Scan for the cell matching the given text and deliver its [X, Y] coordinate at center. 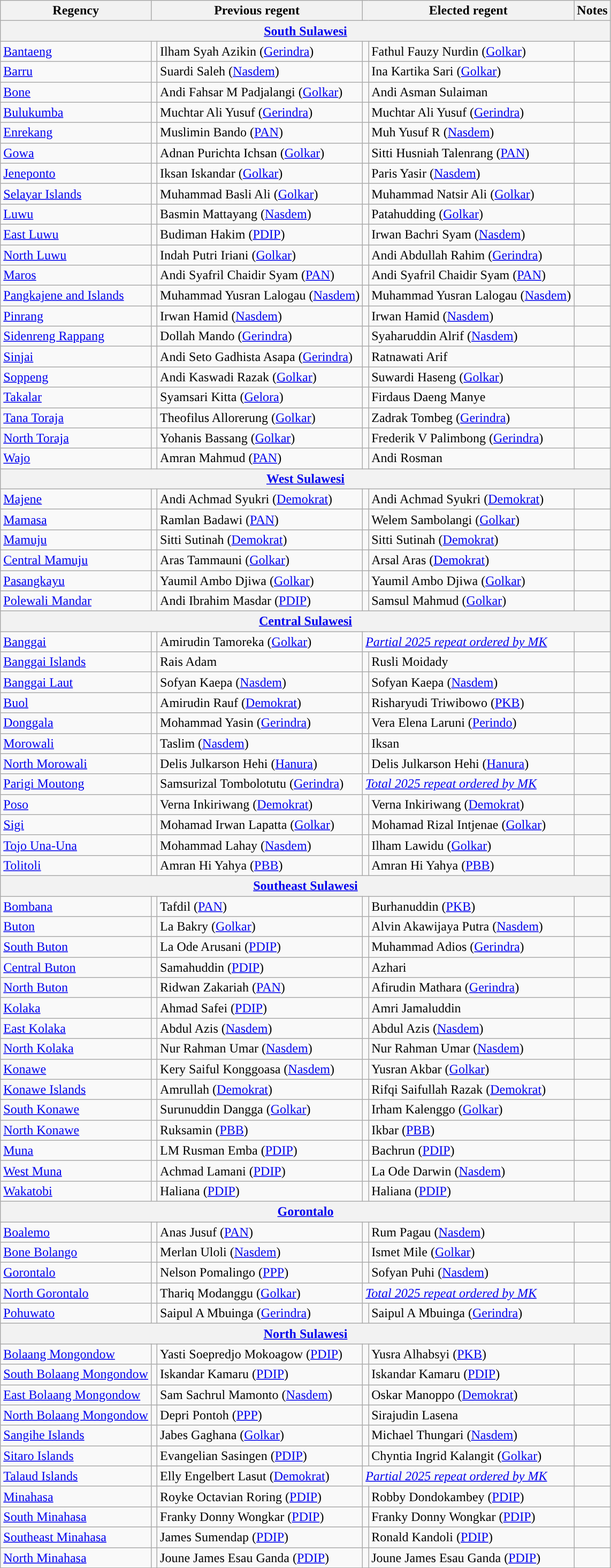
Royke Octavian Roring (PDIP) [260, 1496]
Tafdil (PAN) [260, 906]
Selayar Islands [76, 194]
Muna [76, 1150]
Merlan Uloli (Nasdem) [260, 1252]
Irham Kalenggo (Golkar) [471, 1110]
Luwu [76, 214]
Morowali [76, 743]
Banggai Laut [76, 682]
Pohuwato [76, 1313]
Rusli Moidady [471, 662]
North Luwu [76, 255]
Chyntia Ingrid Kalangit (Golkar) [471, 1456]
Wajo [76, 458]
Mohamad Irwan Lapatta (Golkar) [260, 825]
Central Buton [76, 967]
Risharyudi Triwibowo (PKB) [471, 703]
Poso [76, 804]
Rifqi Saifullah Razak (Demokrat) [471, 1089]
Maros [76, 275]
Sofyan Puhi (Nasdem) [471, 1273]
Sidenreng Rappang [76, 336]
Bone Bolango [76, 1252]
Iksan [471, 743]
Irwan Bachri Syam (Nasdem) [471, 234]
Talaud Islands [76, 1476]
Welem Sambolangi (Golkar) [471, 519]
Mamasa [76, 519]
Arsal Aras (Demokrat) [471, 560]
North Kolaka [76, 1049]
Suwardi Haseng (Golkar) [471, 377]
East Kolaka [76, 1028]
Parigi Moutong [76, 784]
Gowa [76, 153]
Andi Rosman [471, 458]
Jeneponto [76, 173]
Ikbar (PBB) [471, 1130]
Sangihe Islands [76, 1435]
Buton [76, 927]
Andi Kaswadi Razak (Golkar) [260, 377]
Basmin Mattayang (Nasdem) [260, 214]
Banggai Islands [76, 662]
North Toraja [76, 438]
Muslimin Bando (PAN) [260, 133]
Minahasa [76, 1496]
Samahuddin (PDIP) [260, 967]
Pasangkayu [76, 580]
South Bolaang Mongondow [76, 1374]
North Sulawesi [305, 1334]
Ronald Kandoli (PDIP) [471, 1537]
La Bakry (Golkar) [260, 927]
Bulukumba [76, 112]
La Ode Darwin (Nasdem) [471, 1171]
Ridwan Zakariah (PAN) [260, 988]
Zadrak Tombeg (Gerindra) [471, 418]
Mohammad Lahay (Nasdem) [260, 845]
Amirudin Tamoreka (Golkar) [260, 642]
Ahmad Safei (PDIP) [260, 1008]
Ruksamin (PBB) [260, 1130]
Burhanuddin (PKB) [471, 906]
Mohamad Rizal Intjenae (Golkar) [471, 825]
Tojo Una-Una [76, 845]
East Luwu [76, 234]
Surunuddin Dangga (Golkar) [260, 1110]
Takalar [76, 397]
South Sulawesi [305, 31]
Bachrun (PDIP) [471, 1150]
Samsurizal Tombolotutu (Gerindra) [260, 784]
Ilham Syah Azikin (Gerindra) [260, 51]
North Bolaang Mongondow [76, 1415]
South Buton [76, 947]
Central Sulawesi [305, 621]
Previous regent [257, 11]
Yusran Akbar (Golkar) [471, 1069]
Pinrang [76, 316]
Muhammad Adios (Gerindra) [471, 947]
Suardi Saleh (Nasdem) [260, 72]
Patahudding (Golkar) [471, 214]
Budiman Hakim (PDIP) [260, 234]
Bantaeng [76, 51]
Sinjai [76, 357]
Muh Yusuf R (Nasdem) [471, 133]
LM Rusman Emba (PDIP) [260, 1150]
Sitti Husniah Talenrang (PAN) [471, 153]
Mohammad Yasin (Gerindra) [260, 723]
Andi Asman Sulaiman [471, 92]
Depri Pontoh (PPP) [260, 1415]
Robby Dondokambey (PDIP) [471, 1496]
West Muna [76, 1171]
South Minahasa [76, 1517]
Buol [76, 703]
Adnan Purichta Ichsan (Golkar) [260, 153]
Ilham Lawidu (Golkar) [471, 845]
Soppeng [76, 377]
Enrekang [76, 133]
Konawe [76, 1069]
North Konawe [76, 1130]
Tolitoli [76, 865]
La Ode Arusani (PDIP) [260, 947]
Donggala [76, 723]
Boalemo [76, 1232]
Thariq Modanggu (Golkar) [260, 1293]
Konawe Islands [76, 1089]
Central Mamuju [76, 560]
Oskar Manoppo (Demokrat) [471, 1395]
Firdaus Daeng Manye [471, 397]
Achmad Lamani (PDIP) [260, 1171]
Southeast Sulawesi [305, 886]
Indah Putri Iriani (Golkar) [260, 255]
Regency [76, 11]
East Bolaang Mongondow [76, 1395]
South Konawe [76, 1110]
Andi Seto Gadhista Asapa (Gerindra) [260, 357]
Muhammad Basli Ali (Golkar) [260, 194]
Andi Abdullah Rahim (Gerindra) [471, 255]
Anas Jusuf (PAN) [260, 1232]
Frederik V Palimbong (Gerindra) [471, 438]
Sitaro Islands [76, 1456]
Rais Adam [260, 662]
Ratnawati Arif [471, 357]
Elly Engelbert Lasut (Demokrat) [260, 1476]
Tana Toraja [76, 418]
Sirajudin Lasena [471, 1415]
Polewali Mandar [76, 601]
Syamsari Kitta (Gelora) [260, 397]
Southeast Minahasa [76, 1537]
Ramlan Badawi (PAN) [260, 519]
Banggai [76, 642]
Andi Fahsar M Padjalangi (Golkar) [260, 92]
Ina Kartika Sari (Golkar) [471, 72]
Barru [76, 72]
Alvin Akawijaya Putra (Nasdem) [471, 927]
Amrullah (Demokrat) [260, 1089]
Kolaka [76, 1008]
Amran Mahmud (PAN) [260, 458]
Aras Tammauni (Golkar) [260, 560]
Ismet Mile (Golkar) [471, 1252]
Yusra Alhabsyi (PKB) [471, 1354]
Bolaang Mongondow [76, 1354]
Sam Sachrul Mamonto (Nasdem) [260, 1395]
Vera Elena Laruni (Perindo) [471, 723]
Rum Pagau (Nasdem) [471, 1232]
North Minahasa [76, 1558]
Evangelian Sasingen (PDIP) [260, 1456]
Fathul Fauzy Nurdin (Golkar) [471, 51]
Wakatobi [76, 1191]
Paris Yasir (Nasdem) [471, 173]
Theofilus Allorerung (Golkar) [260, 418]
Iksan Iskandar (Golkar) [260, 173]
Michael Thungari (Nasdem) [471, 1435]
North Buton [76, 988]
Samsul Mahmud (Golkar) [471, 601]
Bone [76, 92]
Mamuju [76, 540]
James Sumendap (PDIP) [260, 1537]
Azhari [471, 967]
Amri Jamaluddin [471, 1008]
Jabes Gaghana (Golkar) [260, 1435]
Kery Saiful Konggoasa (Nasdem) [260, 1069]
Taslim (Nasdem) [260, 743]
Yohanis Bassang (Golkar) [260, 438]
Yasti Soepredjo Mokoagow (PDIP) [260, 1354]
North Gorontalo [76, 1293]
Andi Ibrahim Masdar (PDIP) [260, 601]
Syaharuddin Alrif (Nasdem) [471, 336]
Majene [76, 499]
Muhammad Natsir Ali (Golkar) [471, 194]
North Morowali [76, 764]
Bombana [76, 906]
Afirudin Mathara (Gerindra) [471, 988]
Amirudin Rauf (Demokrat) [260, 703]
Pangkajene and Islands [76, 296]
West Sulawesi [305, 479]
Nelson Pomalingo (PPP) [260, 1273]
Elected regent [469, 11]
Dollah Mando (Gerindra) [260, 336]
Sigi [76, 825]
Notes [592, 11]
